Locate the cell with the specified text and output its (x, y) center coordinate. 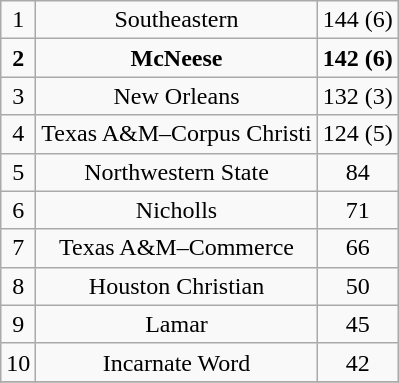
3 (18, 96)
2 (18, 58)
5 (18, 172)
10 (18, 362)
9 (18, 324)
Nicholls (176, 210)
66 (358, 248)
144 (6) (358, 20)
4 (18, 134)
84 (358, 172)
McNeese (176, 58)
Lamar (176, 324)
Southeastern (176, 20)
142 (6) (358, 58)
124 (5) (358, 134)
45 (358, 324)
Texas A&M–Commerce (176, 248)
42 (358, 362)
8 (18, 286)
50 (358, 286)
Incarnate Word (176, 362)
71 (358, 210)
6 (18, 210)
132 (3) (358, 96)
New Orleans (176, 96)
1 (18, 20)
Houston Christian (176, 286)
Northwestern State (176, 172)
7 (18, 248)
Texas A&M–Corpus Christi (176, 134)
